Output the (X, Y) coordinate of the center of the cell containing the given text.  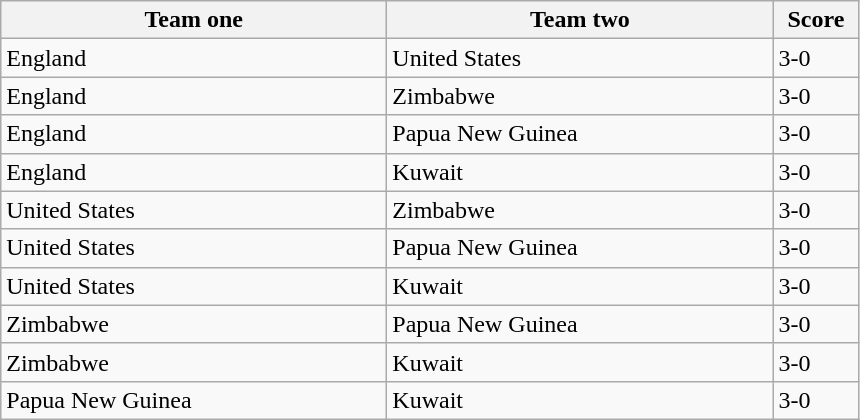
Team one (194, 20)
Team two (580, 20)
Score (816, 20)
